Return the [x, y] coordinate for the center point of the cell that contains the specified text.  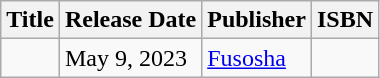
Fusosha [257, 58]
Release Date [130, 20]
Publisher [257, 20]
Title [30, 20]
May 9, 2023 [130, 58]
ISBN [344, 20]
